From the cell containing the given text, extract its center point as [x, y] coordinate. 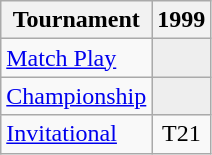
Championship [76, 96]
Match Play [76, 58]
Tournament [76, 20]
Invitational [76, 134]
T21 [182, 134]
1999 [182, 20]
